Output the (X, Y) coordinate of the center of the cell containing the given text.  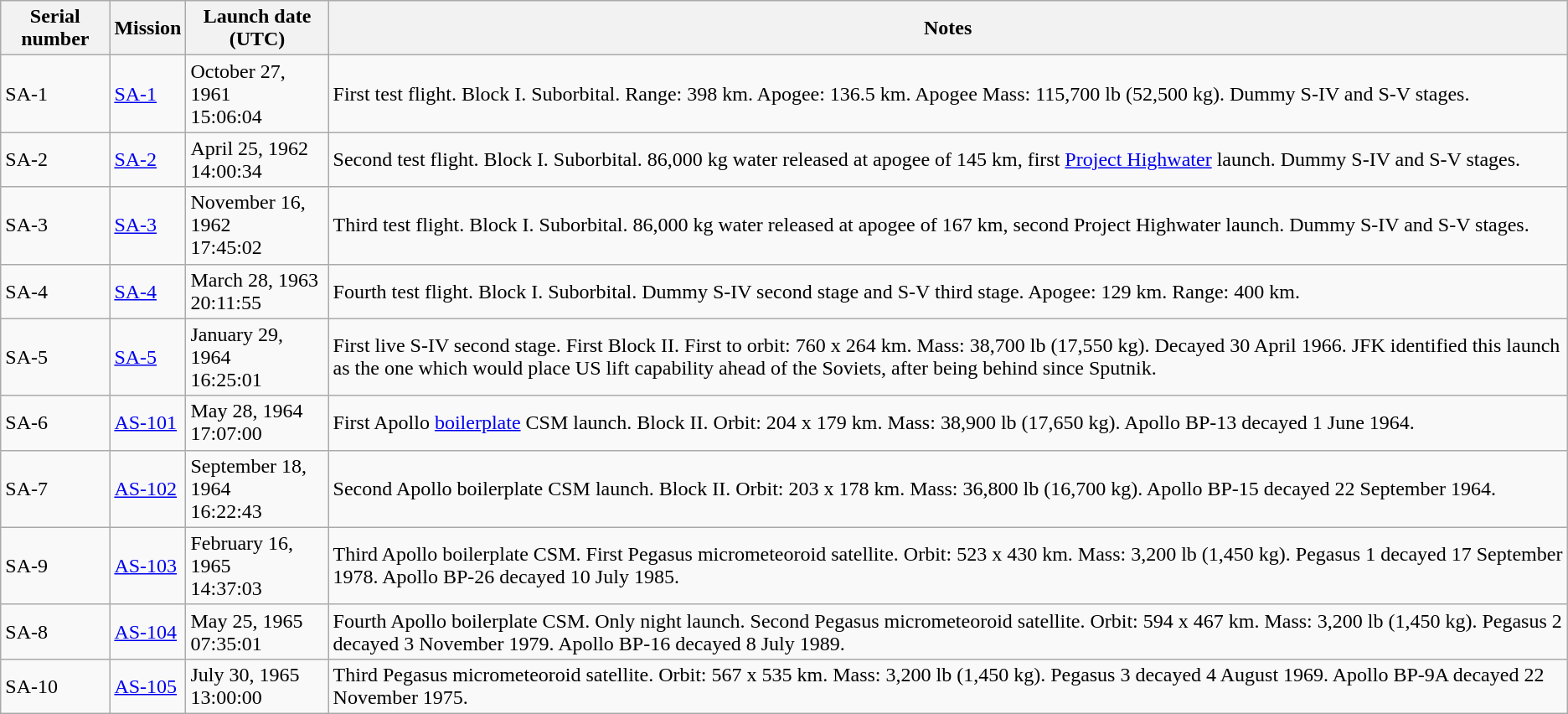
Launch date (UTC) (257, 28)
SA-7 (55, 489)
SA-10 (55, 686)
AS-101 (147, 422)
Serial number (55, 28)
AS-105 (147, 686)
AS-103 (147, 566)
SA-8 (55, 632)
July 30, 196513:00:00 (257, 686)
SA-6 (55, 422)
Second Apollo boilerplate CSM launch. Block II. Orbit: 203 x 178 km. Mass: 36,800 lb (16,700 kg). Apollo BP-15 decayed 22 September 1964. (948, 489)
May 25, 196507:35:01 (257, 632)
March 28, 196320:11:55 (257, 292)
AS-102 (147, 489)
Second test flight. Block I. Suborbital. 86,000 kg water released at apogee of 145 km, first Project Highwater launch. Dummy S-IV and S-V stages. (948, 159)
February 16, 196514:37:03 (257, 566)
Mission (147, 28)
Notes (948, 28)
Third test flight. Block I. Suborbital. 86,000 kg water released at apogee of 167 km, second Project Highwater launch. Dummy S-IV and S-V stages. (948, 225)
May 28, 196417:07:00 (257, 422)
First Apollo boilerplate CSM launch. Block II. Orbit: 204 x 179 km. Mass: 38,900 lb (17,650 kg). Apollo BP-13 decayed 1 June 1964. (948, 422)
Fourth test flight. Block I. Suborbital. Dummy S-IV second stage and S-V third stage. Apogee: 129 km. Range: 400 km. (948, 292)
April 25, 196214:00:34 (257, 159)
November 16, 196217:45:02 (257, 225)
First test flight. Block I. Suborbital. Range: 398 km. Apogee: 136.5 km. Apogee Mass: 115,700 lb (52,500 kg). Dummy S-IV and S-V stages. (948, 94)
January 29, 196416:25:01 (257, 357)
October 27, 196115:06:04 (257, 94)
SA-9 (55, 566)
AS-104 (147, 632)
September 18, 196416:22:43 (257, 489)
